Locate the cell with the specified text and output its [X, Y] center coordinate. 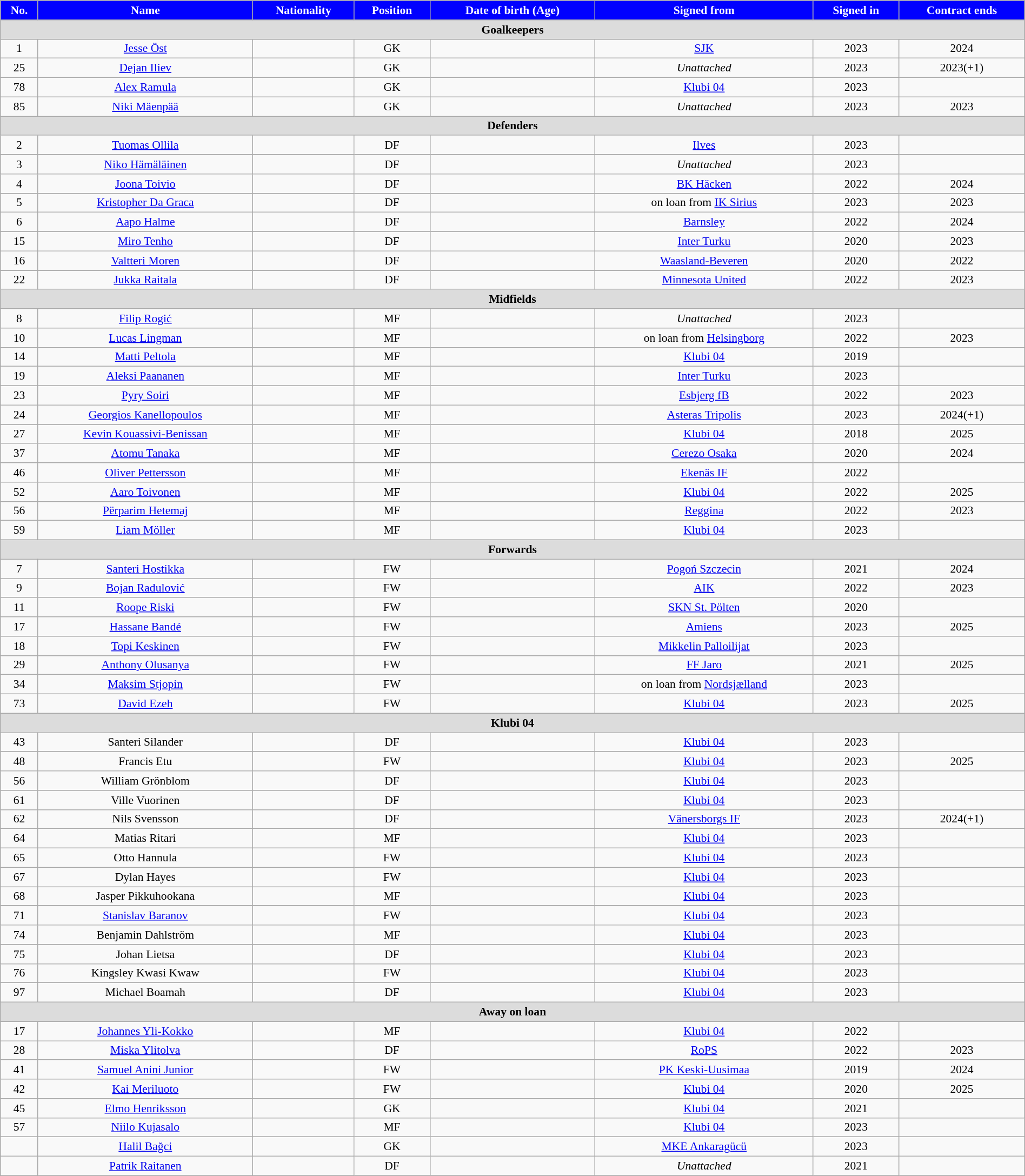
Jesse Öst [145, 49]
2 [19, 145]
67 [19, 877]
Halil Bağci [145, 1147]
5 [19, 203]
Forwards [512, 550]
14 [19, 357]
Roope Riski [145, 608]
Maksim Stjopin [145, 685]
76 [19, 973]
23 [19, 396]
Jukka Raitala [145, 280]
Name [145, 10]
Bojan Radulović [145, 588]
24 [19, 415]
Jasper Pikkuhookana [145, 896]
SJK [704, 49]
43 [19, 742]
8 [19, 318]
Filip Rogić [145, 318]
22 [19, 280]
Minnesota United [704, 280]
Kingsley Kwasi Kwaw [145, 973]
Atomu Tanaka [145, 454]
Santeri Silander [145, 742]
Përparim Hetemaj [145, 511]
Joona Toivio [145, 184]
Patrik Raitanen [145, 1166]
Liam Möller [145, 530]
Waasland-Beveren [704, 261]
Nationality [303, 10]
46 [19, 473]
52 [19, 492]
71 [19, 916]
45 [19, 1108]
Dylan Hayes [145, 877]
Alex Ramula [145, 88]
Amiens [704, 627]
Lucas Lingman [145, 338]
27 [19, 434]
Nils Svensson [145, 819]
Dejan Iliev [145, 68]
Defenders [512, 126]
6 [19, 222]
68 [19, 896]
Cerezo Osaka [704, 454]
BK Häcken [704, 184]
Johan Lietsa [145, 954]
62 [19, 819]
Asteras Tripolis [704, 415]
Ekenäs IF [704, 473]
Miska Ylitolva [145, 1051]
42 [19, 1089]
Otto Hannula [145, 858]
Topi Keskinen [145, 646]
PK Keski-Uusimaa [704, 1070]
1 [19, 49]
61 [19, 800]
on loan from Helsingborg [704, 338]
Pogoń Szczecin [704, 569]
Santeri Hostikka [145, 569]
FF Jaro [704, 665]
85 [19, 107]
74 [19, 935]
Midfields [512, 300]
Aleksi Paananen [145, 376]
Contract ends [962, 10]
Aaro Toivonen [145, 492]
Francis Etu [145, 762]
William Grönblom [145, 781]
3 [19, 164]
2018 [856, 434]
Hassane Bandé [145, 627]
Ilves [704, 145]
2023(+1) [962, 68]
AIK [704, 588]
41 [19, 1070]
9 [19, 588]
David Ezeh [145, 704]
Vänersborgs IF [704, 819]
28 [19, 1051]
Oliver Pettersson [145, 473]
Kai Meriluoto [145, 1089]
Matti Peltola [145, 357]
Position [392, 10]
No. [19, 10]
Benjamin Dahlström [145, 935]
64 [19, 839]
Mikkelin Palloilijat [704, 646]
Away on loan [512, 1012]
Kevin Kouassivi-Benissan [145, 434]
Stanislav Baranov [145, 916]
19 [19, 376]
10 [19, 338]
Goalkeepers [512, 30]
SKN St. Pölten [704, 608]
Elmo Henriksson [145, 1108]
Johannes Yli-Kokko [145, 1031]
on loan from IK Sirius [704, 203]
Aapo Halme [145, 222]
97 [19, 993]
Samuel Anini Junior [145, 1070]
Matias Ritari [145, 839]
Signed from [704, 10]
Niki Mäenpää [145, 107]
16 [19, 261]
18 [19, 646]
Niilo Kujasalo [145, 1127]
Niko Hämäläinen [145, 164]
15 [19, 242]
78 [19, 88]
Miro Tenho [145, 242]
11 [19, 608]
Michael Boamah [145, 993]
Reggina [704, 511]
25 [19, 68]
Valtteri Moren [145, 261]
4 [19, 184]
on loan from Nordsjælland [704, 685]
75 [19, 954]
MKE Ankaragücü [704, 1147]
Tuomas Ollila [145, 145]
Georgios Kanellopoulos [145, 415]
37 [19, 454]
RoPS [704, 1051]
57 [19, 1127]
Ville Vuorinen [145, 800]
59 [19, 530]
48 [19, 762]
Signed in [856, 10]
73 [19, 704]
Kristopher Da Graca [145, 203]
65 [19, 858]
Barnsley [704, 222]
29 [19, 665]
Esbjerg fB [704, 396]
7 [19, 569]
34 [19, 685]
Pyry Soiri [145, 396]
Date of birth (Age) [512, 10]
Anthony Olusanya [145, 665]
